Output the (x, y) coordinate of the center of the cell containing the given text.  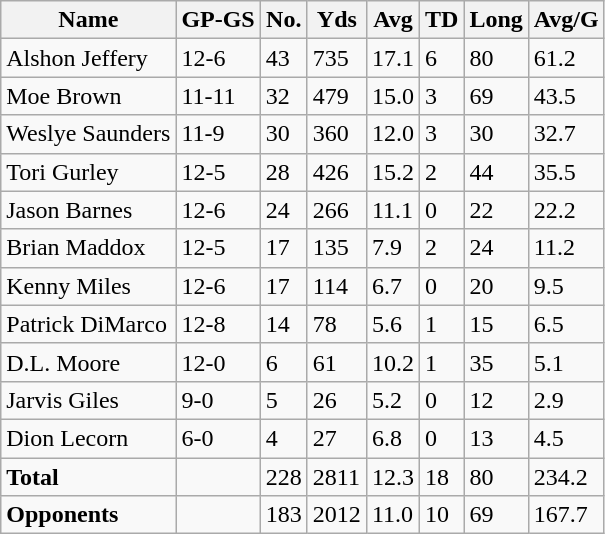
18 (441, 477)
10.2 (392, 362)
20 (496, 286)
No. (284, 20)
22 (496, 210)
360 (336, 134)
266 (336, 210)
135 (336, 248)
43.5 (566, 96)
5.2 (392, 400)
TD (441, 20)
114 (336, 286)
11-9 (218, 134)
28 (284, 172)
228 (284, 477)
7.9 (392, 248)
6.7 (392, 286)
44 (496, 172)
Alshon Jeffery (88, 58)
11-11 (218, 96)
17.1 (392, 58)
D.L. Moore (88, 362)
Tori Gurley (88, 172)
Weslye Saunders (88, 134)
35 (496, 362)
15.0 (392, 96)
9-0 (218, 400)
Name (88, 20)
6.5 (566, 324)
14 (284, 324)
12-0 (218, 362)
2012 (336, 515)
Moe Brown (88, 96)
13 (496, 438)
479 (336, 96)
27 (336, 438)
234.2 (566, 477)
11.0 (392, 515)
32 (284, 96)
Dion Lecorn (88, 438)
15 (496, 324)
Brian Maddox (88, 248)
6-0 (218, 438)
9.5 (566, 286)
26 (336, 400)
12-8 (218, 324)
Yds (336, 20)
Jarvis Giles (88, 400)
6.8 (392, 438)
11.2 (566, 248)
5 (284, 400)
2.9 (566, 400)
Avg/G (566, 20)
35.5 (566, 172)
Jason Barnes (88, 210)
Patrick DiMarco (88, 324)
2811 (336, 477)
43 (284, 58)
32.7 (566, 134)
Avg (392, 20)
Opponents (88, 515)
78 (336, 324)
5.6 (392, 324)
Long (496, 20)
12 (496, 400)
4.5 (566, 438)
4 (284, 438)
Kenny Miles (88, 286)
61.2 (566, 58)
15.2 (392, 172)
22.2 (566, 210)
61 (336, 362)
735 (336, 58)
12.3 (392, 477)
426 (336, 172)
167.7 (566, 515)
11.1 (392, 210)
10 (441, 515)
5.1 (566, 362)
GP-GS (218, 20)
183 (284, 515)
12.0 (392, 134)
Total (88, 477)
